Detect which cell encompasses the target text, then output its (X, Y) center coordinate. 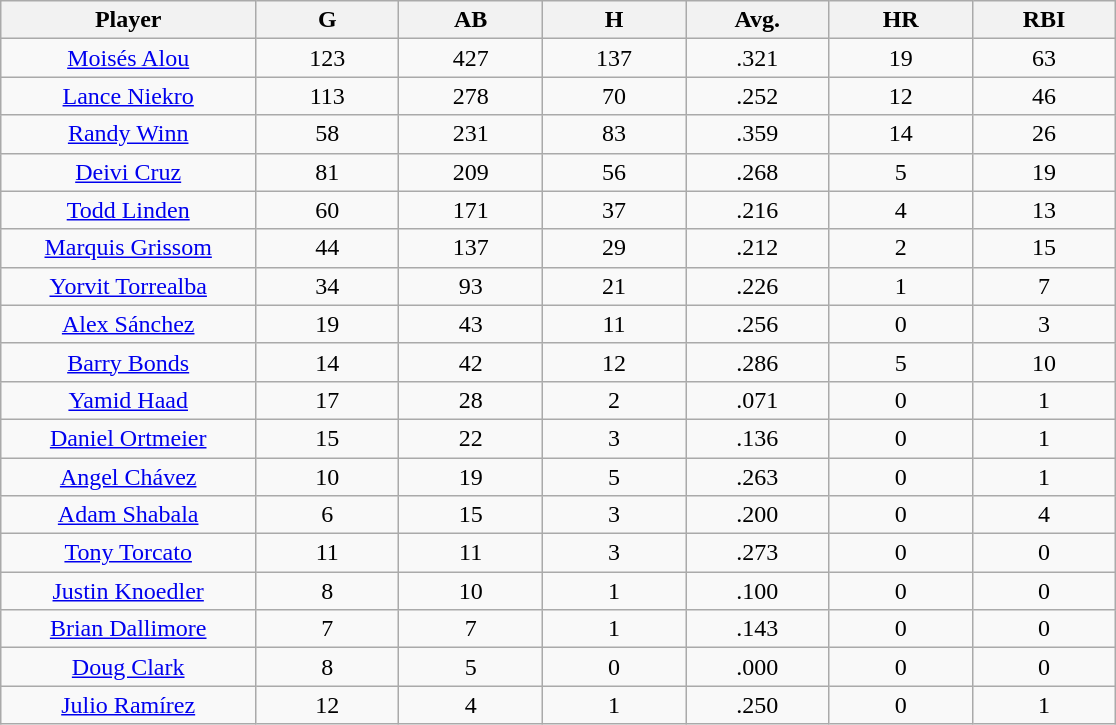
43 (470, 324)
Angel Chávez (128, 477)
Daniel Ortmeier (128, 438)
28 (470, 400)
17 (328, 400)
26 (1044, 134)
Player (128, 20)
93 (470, 286)
Lance Niekro (128, 96)
.143 (758, 629)
56 (614, 172)
6 (328, 515)
278 (470, 96)
.200 (758, 515)
RBI (1044, 20)
58 (328, 134)
HR (900, 20)
G (328, 20)
.136 (758, 438)
Barry Bonds (128, 362)
Doug Clark (128, 667)
.000 (758, 667)
.268 (758, 172)
Brian Dallimore (128, 629)
Adam Shabala (128, 515)
Yorvit Torrealba (128, 286)
.321 (758, 58)
Randy Winn (128, 134)
Todd Linden (128, 210)
.071 (758, 400)
81 (328, 172)
63 (1044, 58)
209 (470, 172)
Tony Torcato (128, 553)
.263 (758, 477)
231 (470, 134)
.286 (758, 362)
22 (470, 438)
.226 (758, 286)
Avg. (758, 20)
Deivi Cruz (128, 172)
83 (614, 134)
171 (470, 210)
.250 (758, 705)
AB (470, 20)
Justin Knoedler (128, 591)
44 (328, 248)
Marquis Grissom (128, 248)
.359 (758, 134)
70 (614, 96)
46 (1044, 96)
Alex Sánchez (128, 324)
123 (328, 58)
.256 (758, 324)
.212 (758, 248)
29 (614, 248)
Yamid Haad (128, 400)
37 (614, 210)
Moisés Alou (128, 58)
42 (470, 362)
34 (328, 286)
Julio Ramírez (128, 705)
.216 (758, 210)
21 (614, 286)
427 (470, 58)
.100 (758, 591)
H (614, 20)
.252 (758, 96)
60 (328, 210)
13 (1044, 210)
.273 (758, 553)
113 (328, 96)
